From the cell containing the given text, extract its center point as [x, y] coordinate. 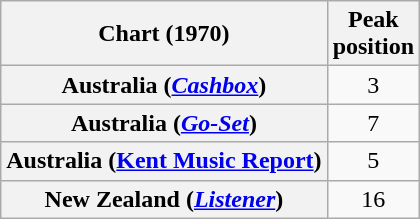
Australia (Cashbox) [164, 85]
Australia (Go-Set) [164, 123]
Australia (Kent Music Report) [164, 161]
7 [373, 123]
Peakposition [373, 34]
Chart (1970) [164, 34]
3 [373, 85]
16 [373, 199]
New Zealand (Listener) [164, 199]
5 [373, 161]
